Return the (x, y) coordinate for the center point of the cell that contains the specified text.  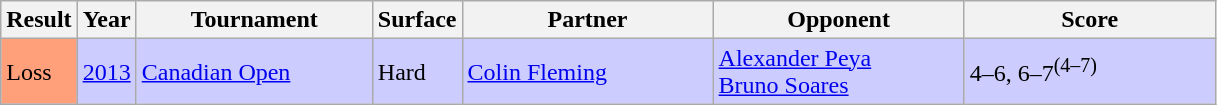
2013 (106, 72)
Colin Fleming (588, 72)
Alexander Peya Bruno Soares (838, 72)
Hard (417, 72)
Score (1090, 20)
Year (106, 20)
Opponent (838, 20)
Tournament (254, 20)
Result (39, 20)
Loss (39, 72)
Partner (588, 20)
4–6, 6–7(4–7) (1090, 72)
Surface (417, 20)
Canadian Open (254, 72)
